Detect which cell encompasses the target text, then output its [x, y] center coordinate. 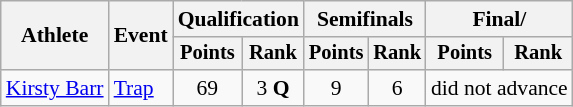
Final/ [500, 19]
Event [141, 36]
9 [336, 88]
6 [397, 88]
69 [208, 88]
Semifinals [365, 19]
Athlete [55, 36]
Trap [141, 88]
did not advance [500, 88]
3 Q [273, 88]
Qualification [238, 19]
Kirsty Barr [55, 88]
